Locate the cell with the specified text and output its (X, Y) center coordinate. 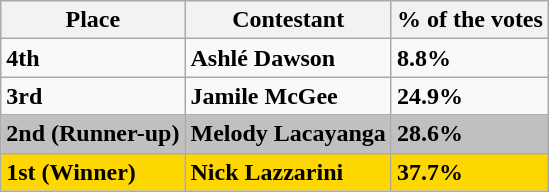
28.6% (470, 134)
Melody Lacayanga (288, 134)
Place (93, 20)
Contestant (288, 20)
Ashlé Dawson (288, 58)
37.7% (470, 172)
8.8% (470, 58)
Jamile McGee (288, 96)
2nd (Runner-up) (93, 134)
3rd (93, 96)
4th (93, 58)
Nick Lazzarini (288, 172)
% of the votes (470, 20)
24.9% (470, 96)
1st (Winner) (93, 172)
